Extract the [x, y] coordinate from the center of the cell holding the provided text.  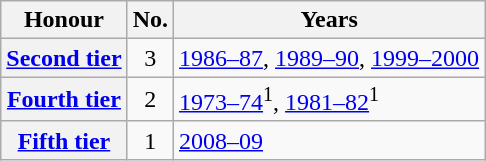
Second tier [64, 58]
Years [330, 20]
1 [150, 140]
No. [150, 20]
Fifth tier [64, 140]
2 [150, 100]
3 [150, 58]
Fourth tier [64, 100]
1986–87, 1989–90, 1999–2000 [330, 58]
2008–09 [330, 140]
Honour [64, 20]
1973–741, 1981–821 [330, 100]
